From the cell containing the given text, extract its center point as (X, Y) coordinate. 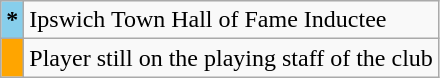
Ipswich Town Hall of Fame Inductee (232, 20)
Player still on the playing staff of the club (232, 58)
* (12, 20)
